Find where the given text appears and provide that cell's center as (x, y) coordinate. 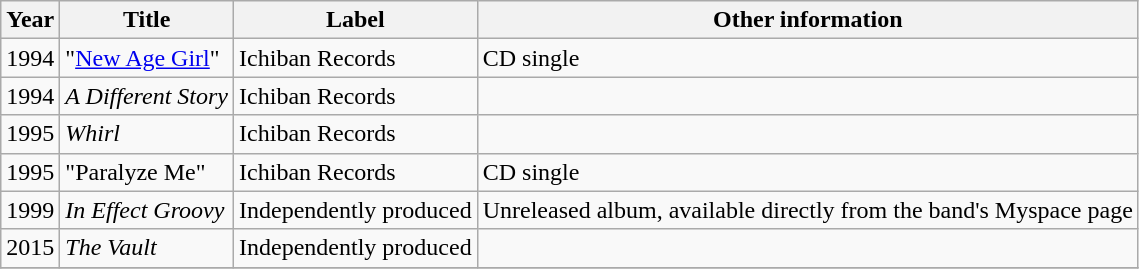
1999 (30, 210)
Unreleased album, available directly from the band's Myspace page (808, 210)
Label (356, 20)
"Paralyze Me" (147, 172)
A Different Story (147, 96)
Title (147, 20)
In Effect Groovy (147, 210)
Other information (808, 20)
"New Age Girl" (147, 58)
Year (30, 20)
2015 (30, 248)
The Vault (147, 248)
Whirl (147, 134)
